Identify which cell holds the provided text, then report its [x, y] central coordinate. 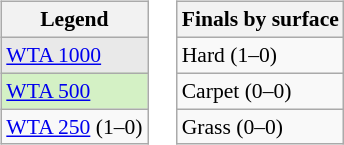
Legend [74, 20]
WTA 250 (1–0) [74, 127]
Finals by surface [260, 20]
Hard (1–0) [260, 55]
WTA 500 [74, 91]
Grass (0–0) [260, 127]
WTA 1000 [74, 55]
Carpet (0–0) [260, 91]
